Extract the (X, Y) coordinate from the center of the cell holding the provided text.  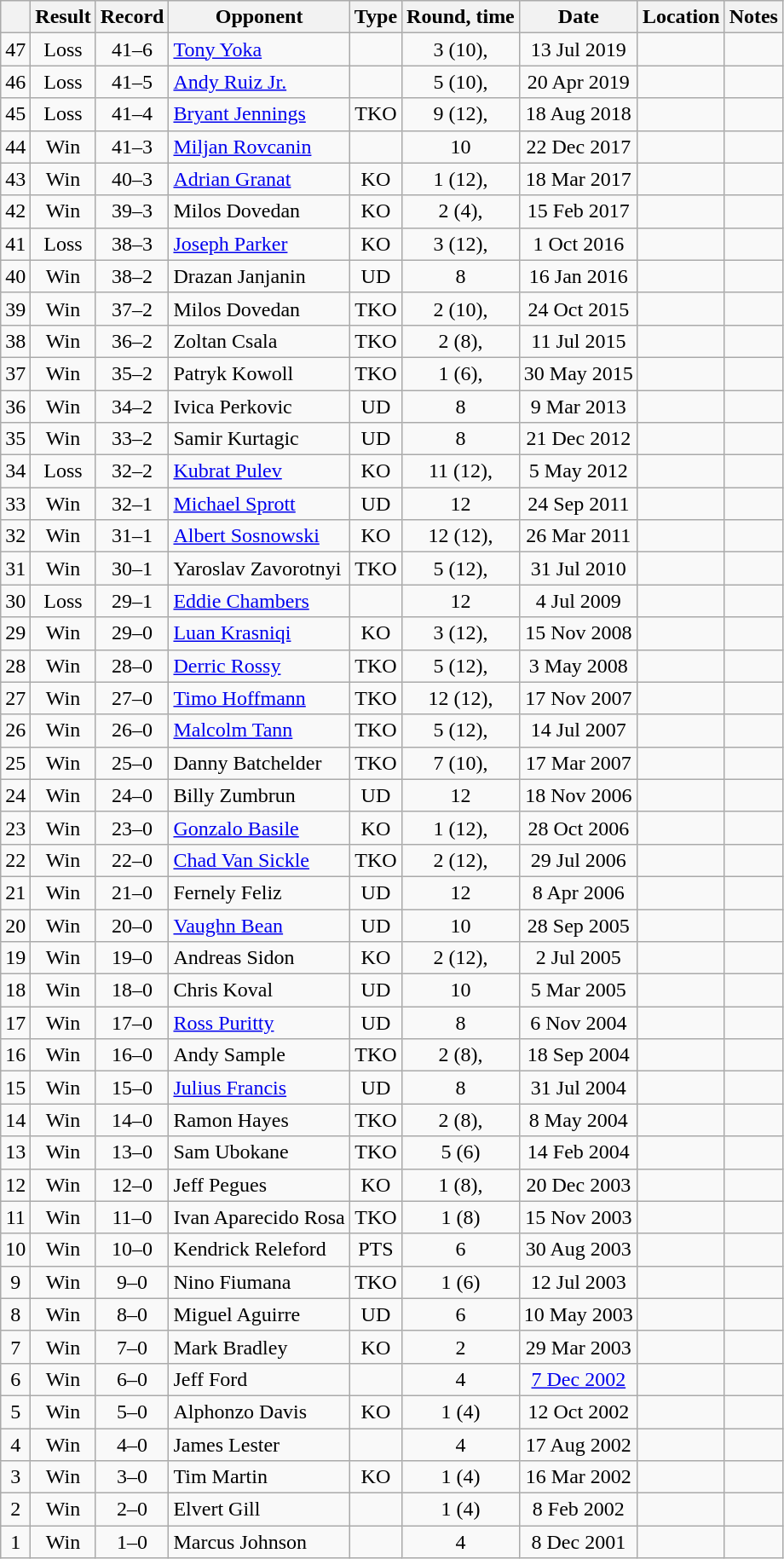
16–0 (132, 1055)
Drazan Janjanin (259, 276)
30 May 2015 (578, 373)
8–0 (132, 1314)
29 (15, 633)
36–2 (132, 341)
17 Nov 2007 (578, 698)
3 May 2008 (578, 666)
Sam Ubokane (259, 1152)
Date (578, 17)
Julius Francis (259, 1088)
15 Nov 2003 (578, 1217)
Adrian Granat (259, 179)
29–1 (132, 601)
32–2 (132, 471)
Jeff Pegues (259, 1185)
1 (8), (461, 1185)
24 Oct 2015 (578, 309)
15 Nov 2008 (578, 633)
14 Feb 2004 (578, 1152)
26–0 (132, 730)
28–0 (132, 666)
13 (15, 1152)
16 Jan 2016 (578, 276)
28 (15, 666)
7 (10), (461, 763)
Bryant Jennings (259, 114)
Danny Batchelder (259, 763)
Joseph Parker (259, 244)
18–0 (132, 990)
Location (681, 17)
14 (15, 1120)
6 Nov 2004 (578, 1023)
32–1 (132, 504)
37 (15, 373)
28 Oct 2006 (578, 828)
3 (15, 1477)
45 (15, 114)
Luan Krasniqi (259, 633)
17 Aug 2002 (578, 1445)
Malcolm Tann (259, 730)
13–0 (132, 1152)
Miguel Aguirre (259, 1314)
Albert Sosnowski (259, 536)
36 (15, 407)
38–3 (132, 244)
29 Jul 2006 (578, 860)
Ivica Perkovic (259, 407)
38–2 (132, 276)
15 Feb 2017 (578, 211)
40–3 (132, 179)
9 Mar 2013 (578, 407)
22 Dec 2017 (578, 147)
Result (63, 17)
Andy Sample (259, 1055)
25 (15, 763)
5 (6) (461, 1152)
31 (15, 569)
Patryk Kowoll (259, 373)
37–2 (132, 309)
1 (8) (461, 1217)
Miljan Rovcanin (259, 147)
15 (15, 1088)
41–3 (132, 147)
Jeff Ford (259, 1379)
11 (12), (461, 471)
30–1 (132, 569)
Ross Puritty (259, 1023)
31 Jul 2010 (578, 569)
18 Nov 2006 (578, 795)
10–0 (132, 1250)
9 (15, 1282)
Vaughn Bean (259, 925)
Timo Hoffmann (259, 698)
23–0 (132, 828)
Round, time (461, 17)
Notes (753, 17)
Marcus Johnson (259, 1542)
2 (4), (461, 211)
9 (12), (461, 114)
21–0 (132, 892)
39–3 (132, 211)
17–0 (132, 1023)
1 (6) (461, 1282)
Tony Yoka (259, 49)
6–0 (132, 1379)
13 Jul 2019 (578, 49)
20 (15, 925)
41–5 (132, 82)
1–0 (132, 1542)
Eddie Chambers (259, 601)
5 May 2012 (578, 471)
Type (375, 17)
33 (15, 504)
11 Jul 2015 (578, 341)
Elvert Gill (259, 1510)
41 (15, 244)
Alphonzo Davis (259, 1412)
7–0 (132, 1347)
Billy Zumbrun (259, 795)
31–1 (132, 536)
8 Dec 2001 (578, 1542)
22 (15, 860)
18 Mar 2017 (578, 179)
8 May 2004 (578, 1120)
44 (15, 147)
Michael Sprott (259, 504)
14 Jul 2007 (578, 730)
19–0 (132, 958)
30 (15, 601)
46 (15, 82)
1 (15, 1542)
2 Jul 2005 (578, 958)
9–0 (132, 1282)
14–0 (132, 1120)
22–0 (132, 860)
33–2 (132, 439)
Record (132, 17)
29 Mar 2003 (578, 1347)
26 (15, 730)
8 Feb 2002 (578, 1510)
Fernely Feliz (259, 892)
5–0 (132, 1412)
10 May 2003 (578, 1314)
23 (15, 828)
17 (15, 1023)
24 (15, 795)
5 Mar 2005 (578, 990)
29–0 (132, 633)
18 Aug 2018 (578, 114)
47 (15, 49)
18 (15, 990)
12 Jul 2003 (578, 1282)
38 (15, 341)
11–0 (132, 1217)
Kendrick Releford (259, 1250)
20 Dec 2003 (578, 1185)
3–0 (132, 1477)
Kubrat Pulev (259, 471)
Ivan Aparecido Rosa (259, 1217)
PTS (375, 1250)
21 Dec 2012 (578, 439)
Chris Koval (259, 990)
Gonzalo Basile (259, 828)
Samir Kurtagic (259, 439)
20–0 (132, 925)
15–0 (132, 1088)
35 (15, 439)
5 (10), (461, 82)
5 (15, 1412)
24–0 (132, 795)
1 Oct 2016 (578, 244)
Opponent (259, 17)
Chad Van Sickle (259, 860)
James Lester (259, 1445)
16 (15, 1055)
18 Sep 2004 (578, 1055)
35–2 (132, 373)
20 Apr 2019 (578, 82)
26 Mar 2011 (578, 536)
40 (15, 276)
Andy Ruiz Jr. (259, 82)
7 (15, 1347)
28 Sep 2005 (578, 925)
34 (15, 471)
Mark Bradley (259, 1347)
19 (15, 958)
2–0 (132, 1510)
41–6 (132, 49)
Zoltan Csala (259, 341)
32 (15, 536)
7 Dec 2002 (578, 1379)
21 (15, 892)
12 Oct 2002 (578, 1412)
30 Aug 2003 (578, 1250)
17 Mar 2007 (578, 763)
Ramon Hayes (259, 1120)
8 Apr 2006 (578, 892)
41–4 (132, 114)
4–0 (132, 1445)
16 Mar 2002 (578, 1477)
12–0 (132, 1185)
27–0 (132, 698)
25–0 (132, 763)
Nino Fiumana (259, 1282)
43 (15, 179)
11 (15, 1217)
24 Sep 2011 (578, 504)
27 (15, 698)
Andreas Sidon (259, 958)
Yaroslav Zavorotnyi (259, 569)
Tim Martin (259, 1477)
31 Jul 2004 (578, 1088)
2 (10), (461, 309)
34–2 (132, 407)
3 (10), (461, 49)
Derric Rossy (259, 666)
42 (15, 211)
39 (15, 309)
4 Jul 2009 (578, 601)
1 (6), (461, 373)
